For the text-containing cell, return its midpoint in [x, y] coordinate format. 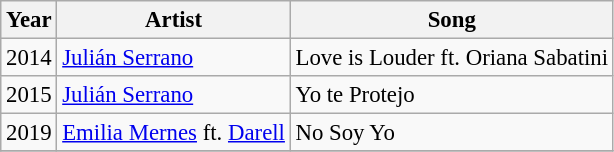
Song [452, 20]
2015 [29, 95]
Artist [174, 20]
Love is Louder ft. Oriana Sabatini [452, 58]
2019 [29, 133]
2014 [29, 58]
Yo te Protejo [452, 95]
No Soy Yo [452, 133]
Emilia Mernes ft. Darell [174, 133]
Year [29, 20]
